Search for the cell housing the specified text and yield its (x, y) center coordinate. 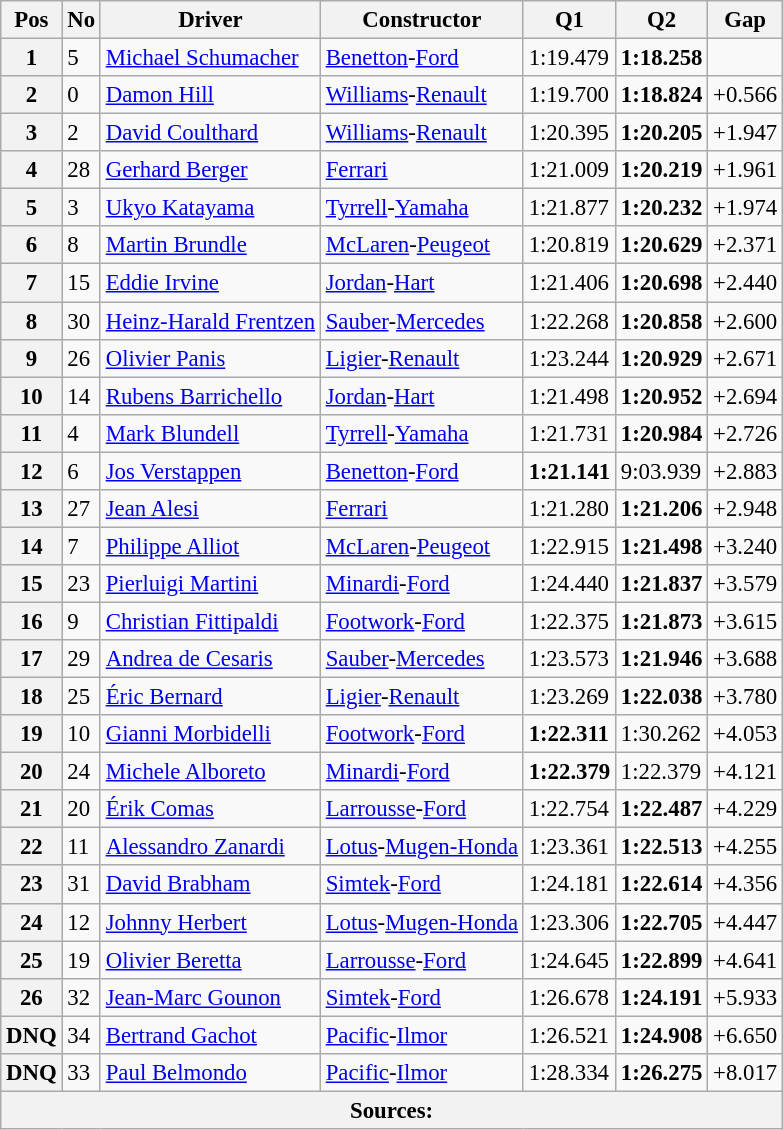
Jean Alesi (210, 509)
+3.688 (746, 659)
1:22.268 (569, 321)
Alessandro Zanardi (210, 847)
1:18.824 (662, 95)
+3.240 (746, 546)
+2.948 (746, 509)
David Coulthard (210, 133)
+2.440 (746, 283)
Constructor (422, 20)
29 (81, 659)
1:21.731 (569, 433)
1:23.306 (569, 922)
1:19.479 (569, 58)
1:24.908 (662, 1035)
Ukyo Katayama (210, 208)
Michael Schumacher (210, 58)
Érik Comas (210, 809)
1:23.573 (569, 659)
David Brabham (210, 885)
Johnny Herbert (210, 922)
+2.600 (746, 321)
1:21.141 (569, 471)
1:20.629 (662, 245)
1:22.899 (662, 960)
1:24.440 (569, 584)
1:23.269 (569, 697)
1:20.219 (662, 170)
Heinz-Harald Frentzen (210, 321)
1:20.858 (662, 321)
Pos (32, 20)
+0.566 (746, 95)
1:20.698 (662, 283)
1:21.837 (662, 584)
1:23.244 (569, 358)
1:20.984 (662, 433)
1:20.205 (662, 133)
+4.356 (746, 885)
1:20.395 (569, 133)
1:22.915 (569, 546)
1:22.311 (569, 734)
1:30.262 (662, 734)
17 (32, 659)
1:22.375 (569, 621)
Bertrand Gachot (210, 1035)
1:28.334 (569, 1073)
Paul Belmondo (210, 1073)
18 (32, 697)
1:26.521 (569, 1035)
1 (32, 58)
1:21.406 (569, 283)
1:22.513 (662, 847)
1:24.191 (662, 997)
1:20.952 (662, 396)
No (81, 20)
+1.947 (746, 133)
+3.780 (746, 697)
Pierluigi Martini (210, 584)
1:21.946 (662, 659)
Q1 (569, 20)
Philippe Alliot (210, 546)
+4.053 (746, 734)
+2.671 (746, 358)
1:22.754 (569, 809)
+1.974 (746, 208)
1:22.487 (662, 809)
31 (81, 885)
Jos Verstappen (210, 471)
+3.579 (746, 584)
1:22.038 (662, 697)
Rubens Barrichello (210, 396)
Gerhard Berger (210, 170)
+2.694 (746, 396)
21 (32, 809)
Christian Fittipaldi (210, 621)
22 (32, 847)
+2.883 (746, 471)
Andrea de Cesaris (210, 659)
Eddie Irvine (210, 283)
Q2 (662, 20)
Michele Alboreto (210, 772)
30 (81, 321)
1:19.700 (569, 95)
Gap (746, 20)
1:26.275 (662, 1073)
Martin Brundle (210, 245)
33 (81, 1073)
+4.121 (746, 772)
28 (81, 170)
Jean-Marc Gounon (210, 997)
Mark Blundell (210, 433)
+6.650 (746, 1035)
Driver (210, 20)
1:26.678 (569, 997)
1:18.258 (662, 58)
9:03.939 (662, 471)
+3.615 (746, 621)
Olivier Beretta (210, 960)
1:21.873 (662, 621)
1:22.614 (662, 885)
34 (81, 1035)
1:21.877 (569, 208)
0 (81, 95)
Damon Hill (210, 95)
1:20.929 (662, 358)
+4.641 (746, 960)
13 (32, 509)
1:21.280 (569, 509)
+2.726 (746, 433)
Éric Bernard (210, 697)
1:24.645 (569, 960)
32 (81, 997)
+2.371 (746, 245)
1:20.232 (662, 208)
Sources: (392, 1110)
+1.961 (746, 170)
27 (81, 509)
+4.447 (746, 922)
1:22.705 (662, 922)
1:20.819 (569, 245)
1:21.009 (569, 170)
+8.017 (746, 1073)
+4.229 (746, 809)
16 (32, 621)
+5.933 (746, 997)
Olivier Panis (210, 358)
1:24.181 (569, 885)
Gianni Morbidelli (210, 734)
1:21.206 (662, 509)
1:23.361 (569, 847)
+4.255 (746, 847)
